Scan for the cell matching the given text and deliver its [X, Y] coordinate at center. 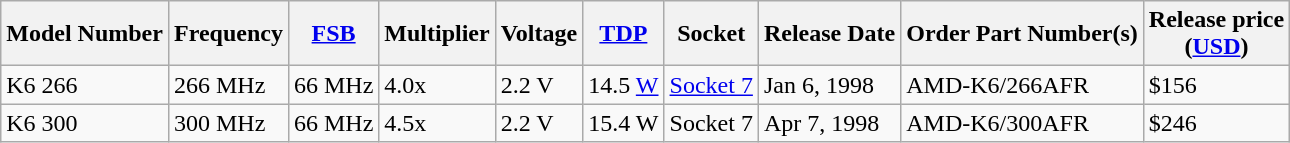
$156 [1216, 85]
Apr 7, 1998 [829, 123]
4.5x [437, 123]
AMD-K6/300AFR [1022, 123]
Socket [711, 34]
15.4 W [624, 123]
14.5 W [624, 85]
FSB [333, 34]
$246 [1216, 123]
4.0x [437, 85]
266 MHz [228, 85]
K6 300 [85, 123]
AMD-K6/266AFR [1022, 85]
Order Part Number(s) [1022, 34]
Model Number [85, 34]
TDP [624, 34]
Frequency [228, 34]
Voltage [539, 34]
Multiplier [437, 34]
Jan 6, 1998 [829, 85]
Release Date [829, 34]
K6 266 [85, 85]
300 MHz [228, 123]
Release price(USD) [1216, 34]
